From the cell containing the given text, extract its center point as [X, Y] coordinate. 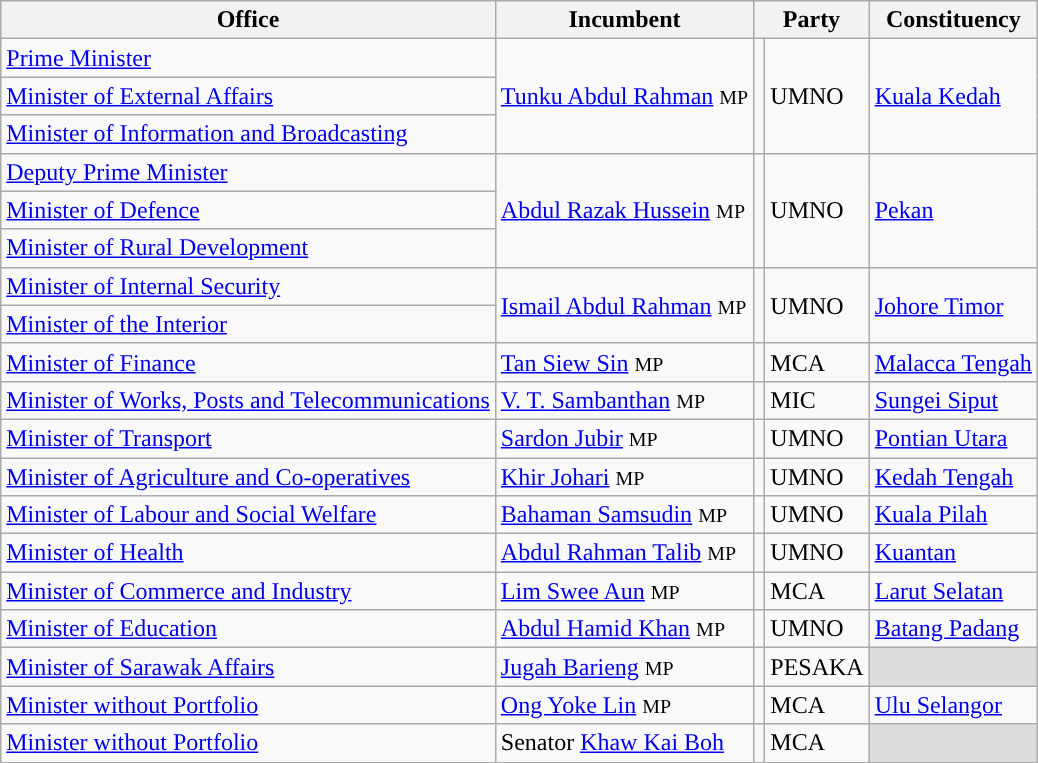
Minister of Internal Security [248, 286]
Minister of Commerce and Industry [248, 591]
Incumbent [624, 20]
Johore Timor [953, 305]
Khir Johari MP [624, 477]
Minister of Health [248, 553]
Kuala Kedah [953, 96]
V. T. Sambanthan MP [624, 400]
Abdul Rahman Talib MP [624, 553]
Constituency [953, 20]
Minister of Information and Broadcasting [248, 134]
Sardon Jubir MP [624, 438]
Pontian Utara [953, 438]
Minister of External Affairs [248, 96]
Minister of Agriculture and Co-operatives [248, 477]
Kuantan [953, 553]
Minister of Sarawak Affairs [248, 667]
Party [812, 20]
Larut Selatan [953, 591]
Office [248, 20]
Abdul Razak Hussein MP [624, 210]
PESAKA [817, 667]
Tunku Abdul Rahman MP [624, 96]
Senator Khaw Kai Boh [624, 743]
Deputy Prime Minister [248, 172]
Kuala Pilah [953, 515]
Lim Swee Aun MP [624, 591]
Abdul Hamid Khan MP [624, 629]
Minister of Education [248, 629]
Minister of Labour and Social Welfare [248, 515]
Malacca Tengah [953, 362]
Tan Siew Sin MP [624, 362]
MIC [817, 400]
Minister of Rural Development [248, 248]
Minister of Defence [248, 210]
Minister of the Interior [248, 324]
Minister of Finance [248, 362]
Kedah Tengah [953, 477]
Sungei Siput [953, 400]
Ulu Selangor [953, 705]
Ong Yoke Lin MP [624, 705]
Ismail Abdul Rahman MP [624, 305]
Pekan [953, 210]
Prime Minister [248, 58]
Minister of Transport [248, 438]
Batang Padang [953, 629]
Bahaman Samsudin MP [624, 515]
Minister of Works, Posts and Telecommunications [248, 400]
Jugah Barieng MP [624, 667]
